Detect which cell encompasses the target text, then output its (x, y) center coordinate. 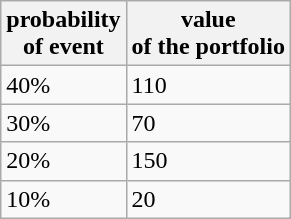
30% (64, 123)
70 (208, 123)
valueof the portfolio (208, 34)
20% (64, 161)
probabilityof event (64, 34)
20 (208, 199)
10% (64, 199)
40% (64, 85)
110 (208, 85)
150 (208, 161)
